Return [x, y] of the center of cell containing provided text 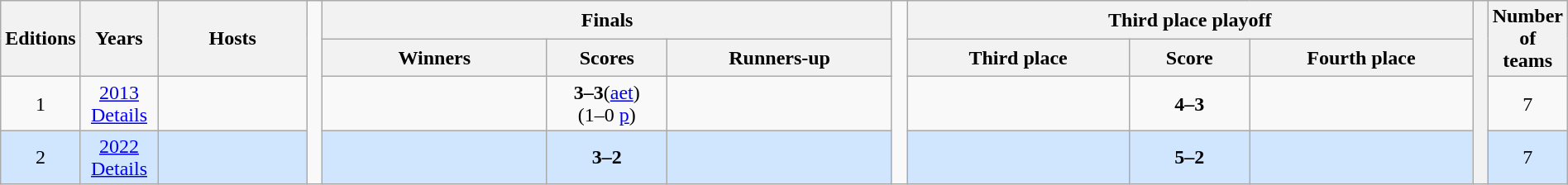
3–2 [607, 157]
Scores [607, 58]
Number of teams [1527, 39]
Third place [1019, 58]
4–3 [1190, 104]
Fourth place [1361, 58]
Score [1190, 58]
Third place playoff [1190, 20]
1 [41, 104]
3–3(aet)(1–0 p) [607, 104]
Finals [607, 20]
Editions [41, 39]
2013Details [119, 104]
5–2 [1190, 157]
Winners [435, 58]
2 [41, 157]
Hosts [233, 39]
2022Details [119, 157]
Runners-up [779, 58]
Years [119, 39]
